Return the (x, y) coordinate for the center point of the cell that contains the specified text.  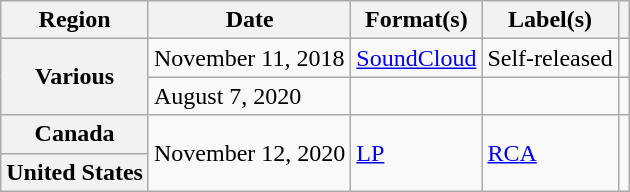
Format(s) (416, 20)
Region (75, 20)
Self-released (550, 58)
RCA (550, 153)
SoundCloud (416, 58)
August 7, 2020 (249, 96)
LP (416, 153)
Date (249, 20)
Canada (75, 134)
United States (75, 172)
Label(s) (550, 20)
November 12, 2020 (249, 153)
Various (75, 77)
November 11, 2018 (249, 58)
